Search for the cell housing the specified text and yield its (X, Y) center coordinate. 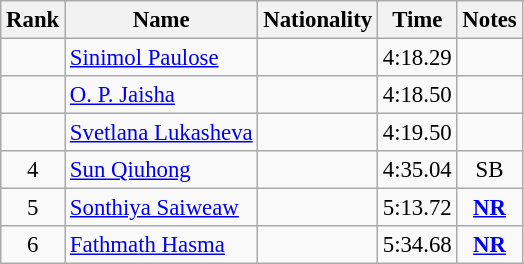
Rank (33, 20)
Nationality (318, 20)
O. P. Jaisha (162, 95)
4:18.29 (417, 58)
5 (33, 208)
Svetlana Lukasheva (162, 133)
Notes (490, 20)
5:13.72 (417, 208)
Sonthiya Saiweaw (162, 208)
6 (33, 245)
4 (33, 170)
Sinimol Paulose (162, 58)
5:34.68 (417, 245)
4:18.50 (417, 95)
4:35.04 (417, 170)
4:19.50 (417, 133)
Name (162, 20)
SB (490, 170)
Sun Qiuhong (162, 170)
Fathmath Hasma (162, 245)
Time (417, 20)
